Identify which cell holds the provided text, then report its (x, y) central coordinate. 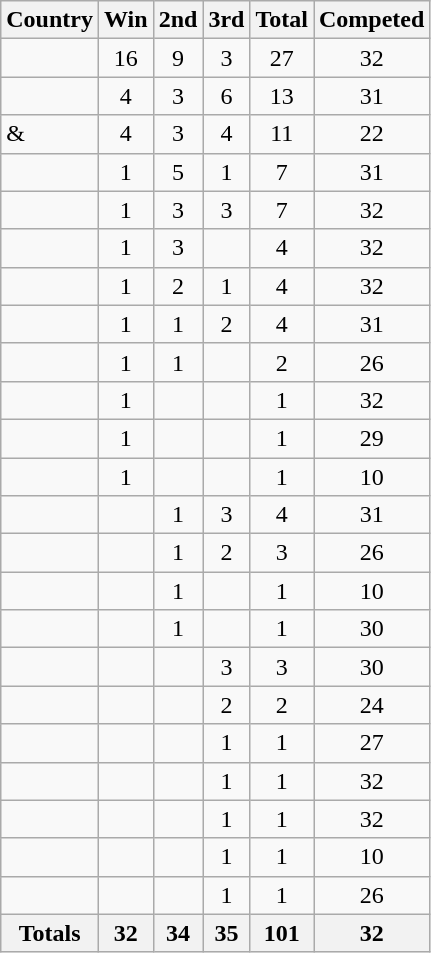
35 (226, 933)
101 (282, 933)
5 (178, 172)
24 (372, 705)
9 (178, 58)
29 (372, 438)
Country (50, 20)
Win (126, 20)
13 (282, 96)
Competed (372, 20)
Totals (50, 933)
Total (282, 20)
16 (126, 58)
34 (178, 933)
22 (372, 134)
11 (282, 134)
2nd (178, 20)
6 (226, 96)
3rd (226, 20)
& (50, 134)
